Extract the (x, y) coordinate from the center of the cell holding the provided text.  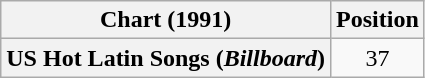
US Hot Latin Songs (Billboard) (166, 58)
Position (378, 20)
37 (378, 58)
Chart (1991) (166, 20)
